Return the [X, Y] coordinate for the center point of the cell that contains the specified text.  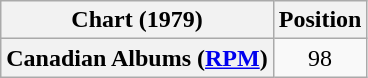
98 [320, 58]
Canadian Albums (RPM) [137, 58]
Chart (1979) [137, 20]
Position [320, 20]
